Determine the (x, y) coordinate at the center of the cell enclosing the given text.  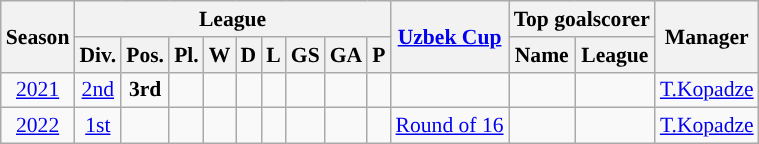
Round of 16 (450, 126)
2nd (98, 90)
Pos. (145, 55)
2021 (38, 90)
3rd (145, 90)
P (378, 55)
1st (98, 126)
W (220, 55)
Top goalscorer (582, 19)
Name (542, 55)
L (274, 55)
Season (38, 36)
Uzbek Cup (450, 36)
GA (346, 55)
D (249, 55)
2022 (38, 126)
Pl. (186, 55)
GS (306, 55)
Manager (707, 36)
Div. (98, 55)
